Detect which cell encompasses the target text, then output its [x, y] center coordinate. 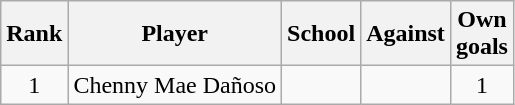
Player [175, 34]
Rank [34, 34]
Chenny Mae Dañoso [175, 85]
Against [406, 34]
School [322, 34]
Owngoals [482, 34]
